Determine the (X, Y) coordinate at the center of the cell enclosing the given text.  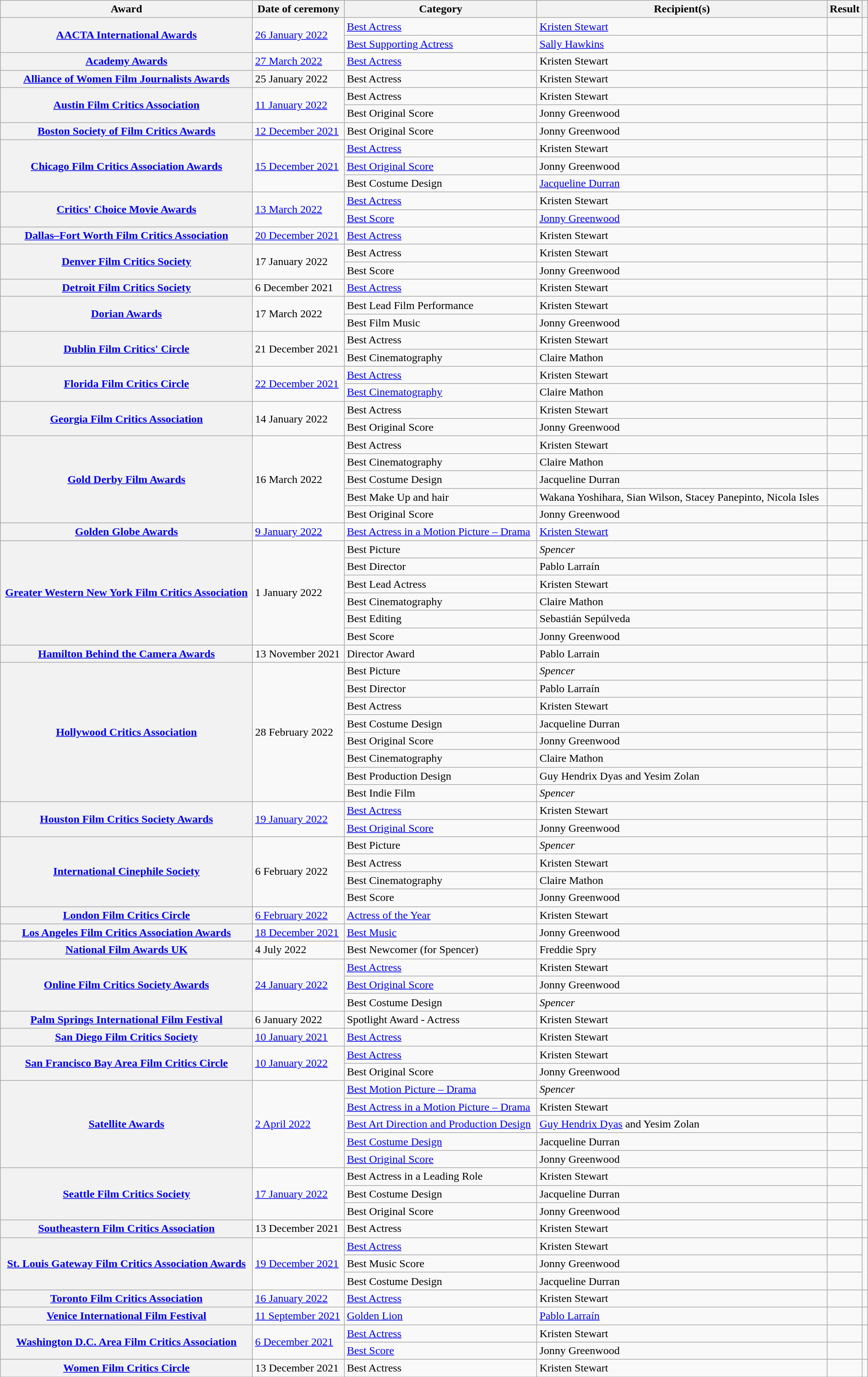
15 December 2021 (298, 166)
Best Production Design (440, 776)
Chicago Film Critics Association Awards (126, 166)
Venice International Film Festival (126, 1316)
19 January 2022 (298, 819)
4 July 2022 (298, 950)
Director Award (440, 654)
Satellite Awards (126, 1124)
27 March 2022 (298, 61)
Result (845, 9)
Palm Springs International Film Festival (126, 1019)
Best Motion Picture – Drama (440, 1090)
Best Lead Actress (440, 584)
11 September 2021 (298, 1316)
Hamilton Behind the Camera Awards (126, 654)
Best Editing (440, 619)
Austin Film Critics Association (126, 105)
17 March 2022 (298, 314)
11 January 2022 (298, 105)
Best Lead Film Performance (440, 305)
Award (126, 9)
Best Supporting Actress (440, 44)
Sebastián Sepúlveda (682, 619)
Toronto Film Critics Association (126, 1298)
Los Angeles Film Critics Association Awards (126, 932)
16 January 2022 (298, 1298)
Actress of the Year (440, 915)
13 November 2021 (298, 654)
Boston Society of Film Critics Awards (126, 131)
San Diego Film Critics Society (126, 1037)
St. Louis Gateway Film Critics Association Awards (126, 1263)
San Francisco Bay Area Film Critics Circle (126, 1063)
National Film Awards UK (126, 950)
Recipient(s) (682, 9)
Spotlight Award - Actress (440, 1019)
Category (440, 9)
20 December 2021 (298, 236)
9 January 2022 (298, 532)
Alliance of Women Film Journalists Awards (126, 79)
22 December 2021 (298, 384)
Florida Film Critics Circle (126, 384)
1 January 2022 (298, 593)
International Cinephile Society (126, 872)
Best Newcomer (for Spencer) (440, 950)
Date of ceremony (298, 9)
25 January 2022 (298, 79)
Dublin Film Critics' Circle (126, 349)
24 January 2022 (298, 985)
14 January 2022 (298, 418)
Seattle Film Critics Society (126, 1194)
Online Film Critics Society Awards (126, 985)
2 April 2022 (298, 1124)
Dorian Awards (126, 314)
19 December 2021 (298, 1263)
Golden Globe Awards (126, 532)
Best Actress in a Leading Role (440, 1176)
6 January 2022 (298, 1019)
Best Film Music (440, 323)
Best Indie Film (440, 793)
21 December 2021 (298, 349)
10 January 2021 (298, 1037)
Houston Film Critics Society Awards (126, 819)
Hollywood Critics Association (126, 732)
Best Art Direction and Production Design (440, 1124)
Critics' Choice Movie Awards (126, 209)
AACTA International Awards (126, 35)
12 December 2021 (298, 131)
Greater Western New York Film Critics Association (126, 593)
Southeastern Film Critics Association (126, 1229)
10 January 2022 (298, 1063)
Georgia Film Critics Association (126, 418)
18 December 2021 (298, 932)
Best Music (440, 932)
Washington D.C. Area Film Critics Association (126, 1342)
Academy Awards (126, 61)
Detroit Film Critics Society (126, 288)
Denver Film Critics Society (126, 262)
13 March 2022 (298, 209)
Pablo Larrain (682, 654)
Gold Derby Film Awards (126, 479)
London Film Critics Circle (126, 915)
26 January 2022 (298, 35)
16 March 2022 (298, 479)
Women Film Critics Circle (126, 1368)
Sally Hawkins (682, 44)
Freddie Spry (682, 950)
28 February 2022 (298, 732)
Best Make Up and hair (440, 497)
Wakana Yoshihara, Sian Wilson, Stacey Panepinto, Nicola Isles (682, 497)
Dallas–Fort Worth Film Critics Association (126, 236)
Best Music Score (440, 1263)
Golden Lion (440, 1316)
